Determine the [X, Y] coordinate at the center of the cell enclosing the given text.  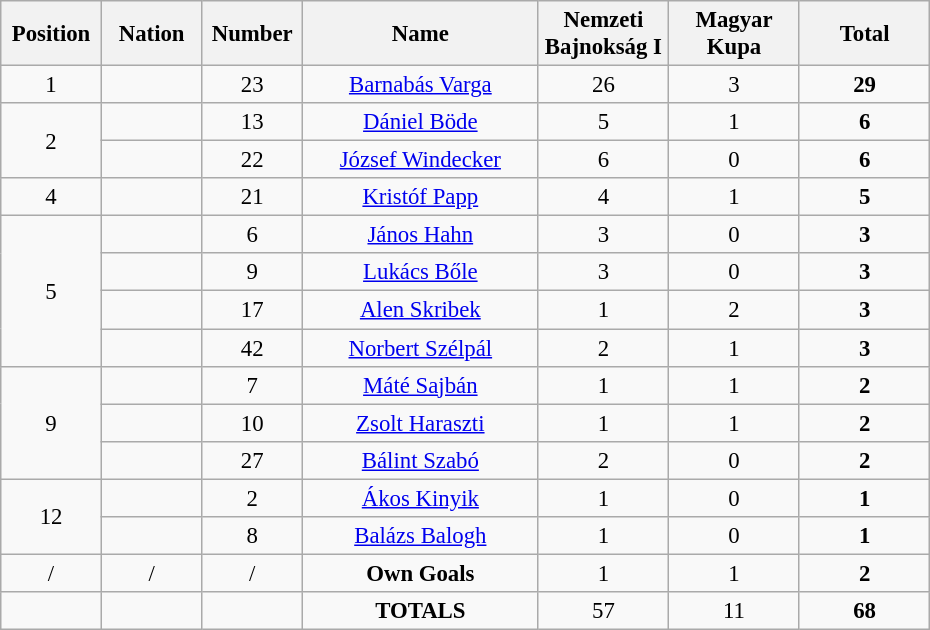
23 [252, 85]
Máté Sajbán [421, 385]
Barnabás Varga [421, 85]
Ákos Kinyik [421, 498]
8 [252, 536]
68 [864, 611]
57 [604, 611]
Bálint Szabó [421, 460]
Zsolt Haraszti [421, 423]
Nemzeti Bajnokság I [604, 34]
Alen Skribek [421, 310]
TOTALS [421, 611]
26 [604, 85]
Balázs Balogh [421, 536]
Name [421, 34]
Lukács Bőle [421, 273]
József Windecker [421, 160]
Number [252, 34]
Magyar Kupa [734, 34]
Own Goals [421, 573]
János Hahn [421, 235]
11 [734, 611]
42 [252, 348]
Kristóf Papp [421, 197]
10 [252, 423]
Norbert Szélpál [421, 348]
12 [52, 516]
13 [252, 122]
7 [252, 385]
Position [52, 34]
Nation [152, 34]
22 [252, 160]
21 [252, 197]
Dániel Böde [421, 122]
27 [252, 460]
29 [864, 85]
17 [252, 310]
Total [864, 34]
